Search for the cell housing the specified text and yield its [X, Y] center coordinate. 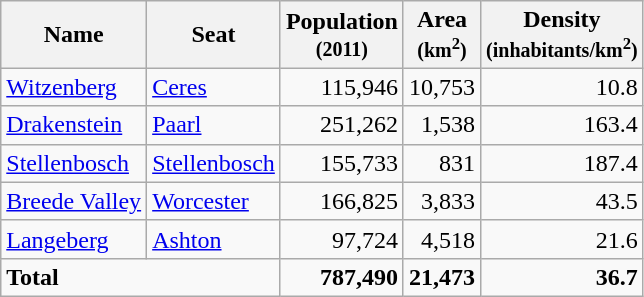
3,833 [442, 201]
Paarl [214, 125]
Ceres [214, 87]
831 [442, 163]
155,733 [342, 163]
Population(2011) [342, 34]
4,518 [442, 239]
10,753 [442, 87]
10.8 [562, 87]
Witzenberg [74, 87]
Density(inhabitants/km2) [562, 34]
21,473 [442, 277]
21.6 [562, 239]
251,262 [342, 125]
787,490 [342, 277]
163.4 [562, 125]
Worcester [214, 201]
97,724 [342, 239]
Area(km2) [442, 34]
187.4 [562, 163]
1,538 [442, 125]
Langeberg [74, 239]
Name [74, 34]
Ashton [214, 239]
115,946 [342, 87]
Breede Valley [74, 201]
Seat [214, 34]
Total [141, 277]
36.7 [562, 277]
166,825 [342, 201]
Drakenstein [74, 125]
43.5 [562, 201]
